Capture the cell that displays the provided text and extract its [X, Y] central coordinate. 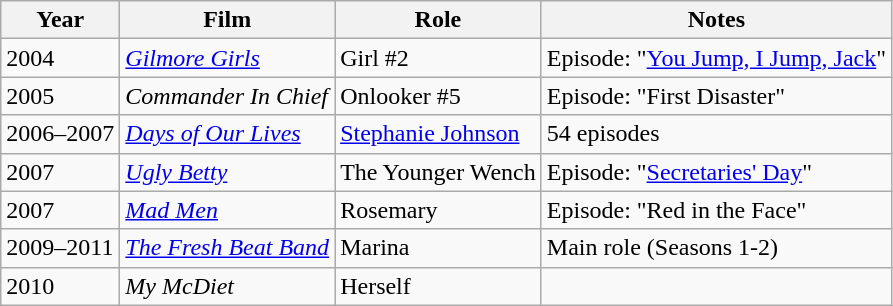
Mad Men [228, 210]
Episode: "You Jump, I Jump, Jack" [716, 58]
The Younger Wench [438, 172]
My McDiet [228, 286]
2009–2011 [60, 248]
The Fresh Beat Band [228, 248]
2006–2007 [60, 134]
Ugly Betty [228, 172]
Year [60, 20]
Notes [716, 20]
2004 [60, 58]
Episode: "Secretaries' Day" [716, 172]
Onlooker #5 [438, 96]
Marina [438, 248]
Main role (Seasons 1-2) [716, 248]
Gilmore Girls [228, 58]
Days of Our Lives [228, 134]
54 episodes [716, 134]
Stephanie Johnson [438, 134]
Rosemary [438, 210]
2005 [60, 96]
Herself [438, 286]
Episode: "First Disaster" [716, 96]
Girl #2 [438, 58]
Film [228, 20]
Commander In Chief [228, 96]
Episode: "Red in the Face" [716, 210]
Role [438, 20]
2010 [60, 286]
